Provide the [x, y] coordinate of the cell's center where the given text is located.  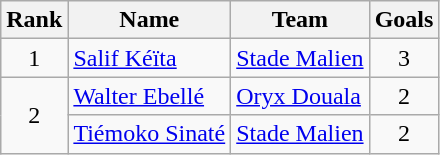
Team [300, 20]
Goals [404, 20]
1 [34, 58]
Oryx Douala [300, 96]
Walter Ebellé [150, 96]
Rank [34, 20]
Tiémoko Sinaté [150, 134]
Name [150, 20]
3 [404, 58]
Salif Kéïta [150, 58]
